Pinpoint the cell where the given text exists, returning its (x, y) midpoint coordinate. 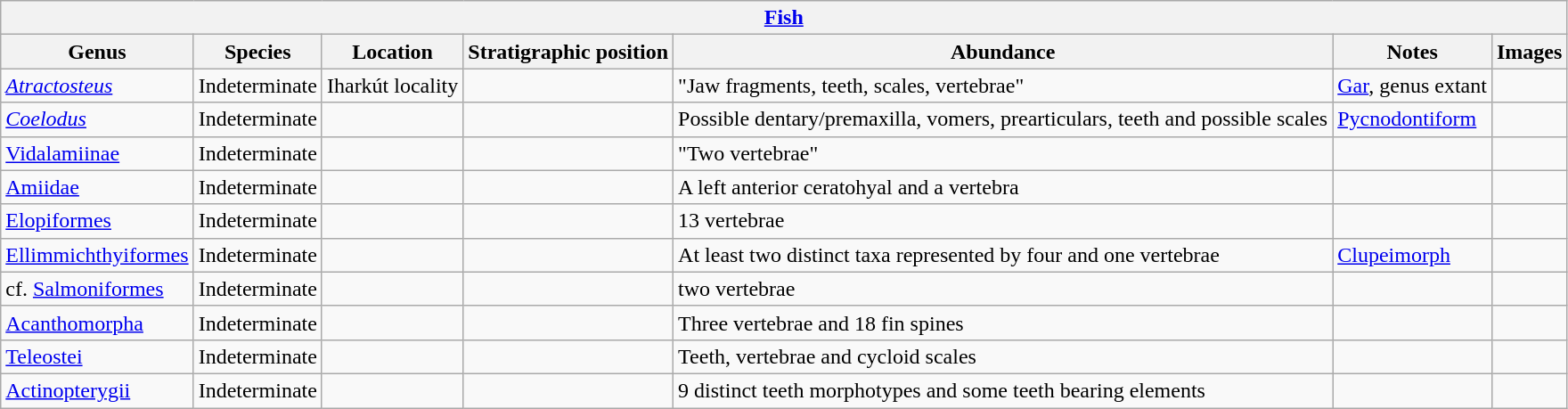
Stratigraphic position (568, 52)
Iharkút locality (392, 86)
Abundance (1003, 52)
Atractosteus (97, 86)
Teeth, vertebrae and cycloid scales (1003, 356)
Possible dentary/premaxilla, vomers, prearticulars, teeth and possible scales (1003, 119)
Amiidae (97, 187)
cf. Salmoniformes (97, 289)
two vertebrae (1003, 289)
Clupeimorph (1413, 255)
Three vertebrae and 18 fin spines (1003, 323)
Notes (1413, 52)
A left anterior ceratohyal and a vertebra (1003, 187)
Vidalamiinae (97, 153)
At least two distinct taxa represented by four and one vertebrae (1003, 255)
"Jaw fragments, teeth, scales, vertebrae" (1003, 86)
13 vertebrae (1003, 221)
Elopiformes (97, 221)
Pycnodontiform (1413, 119)
Ellimmichthyiformes (97, 255)
Species (257, 52)
Acanthomorpha (97, 323)
Images (1529, 52)
Gar, genus extant (1413, 86)
9 distinct teeth morphotypes and some teeth bearing elements (1003, 390)
Location (392, 52)
Genus (97, 52)
Teleostei (97, 356)
Fish (784, 18)
Actinopterygii (97, 390)
Coelodus (97, 119)
"Two vertebrae" (1003, 153)
